Provide the (X, Y) coordinate of the cell's center where the given text is located.  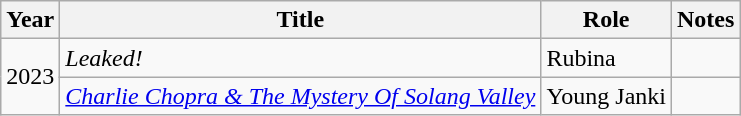
2023 (30, 77)
Year (30, 20)
Leaked! (300, 58)
Charlie Chopra & The Mystery Of Solang Valley (300, 96)
Title (300, 20)
Rubina (606, 58)
Notes (706, 20)
Role (606, 20)
Young Janki (606, 96)
